For the text-containing cell, return its midpoint in [X, Y] coordinate format. 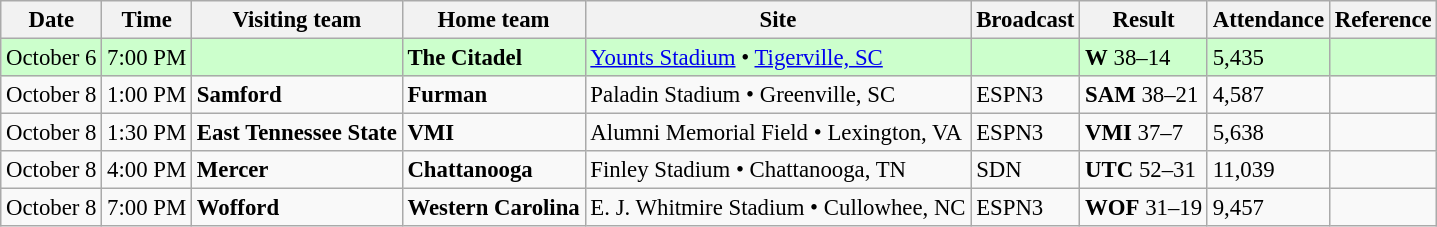
Result [1144, 20]
VMI 37–7 [1144, 133]
Time [147, 20]
Chattanooga [494, 170]
W 38–14 [1144, 58]
Mercer [298, 170]
SDN [1026, 170]
October 6 [52, 58]
5,435 [1268, 58]
Date [52, 20]
Younts Stadium • Tigerville, SC [778, 58]
Finley Stadium • Chattanooga, TN [778, 170]
Home team [494, 20]
1:00 PM [147, 95]
1:30 PM [147, 133]
4,587 [1268, 95]
Alumni Memorial Field • Lexington, VA [778, 133]
Broadcast [1026, 20]
SAM 38–21 [1144, 95]
WOF 31–19 [1144, 208]
The Citadel [494, 58]
VMI [494, 133]
9,457 [1268, 208]
Site [778, 20]
Samford [298, 95]
Furman [494, 95]
East Tennessee State [298, 133]
Attendance [1268, 20]
Paladin Stadium • Greenville, SC [778, 95]
5,638 [1268, 133]
UTC 52–31 [1144, 170]
Wofford [298, 208]
Visiting team [298, 20]
Reference [1383, 20]
Western Carolina [494, 208]
4:00 PM [147, 170]
E. J. Whitmire Stadium • Cullowhee, NC [778, 208]
11,039 [1268, 170]
